Determine the (X, Y) coordinate at the center of the cell enclosing the given text.  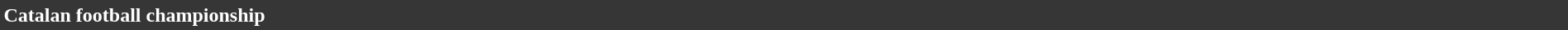
Catalan football championship (784, 15)
